Locate the cell with the specified text and output its (x, y) center coordinate. 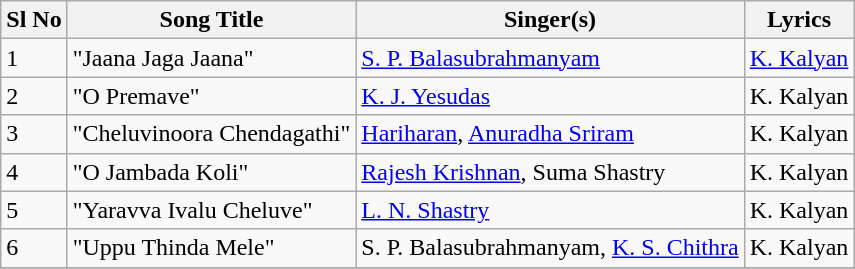
Hariharan, Anuradha Sriram (550, 134)
Sl No (34, 20)
1 (34, 58)
6 (34, 248)
K. J. Yesudas (550, 96)
"Jaana Jaga Jaana" (212, 58)
"O Jambada Koli" (212, 172)
2 (34, 96)
L. N. Shastry (550, 210)
"Uppu Thinda Mele" (212, 248)
Singer(s) (550, 20)
S. P. Balasubrahmanyam, K. S. Chithra (550, 248)
"Cheluvinoora Chendagathi" (212, 134)
4 (34, 172)
Rajesh Krishnan, Suma Shastry (550, 172)
S. P. Balasubrahmanyam (550, 58)
Song Title (212, 20)
"O Premave" (212, 96)
"Yaravva Ivalu Cheluve" (212, 210)
5 (34, 210)
Lyrics (799, 20)
3 (34, 134)
